Extract the [x, y] coordinate from the center of the cell holding the provided text.  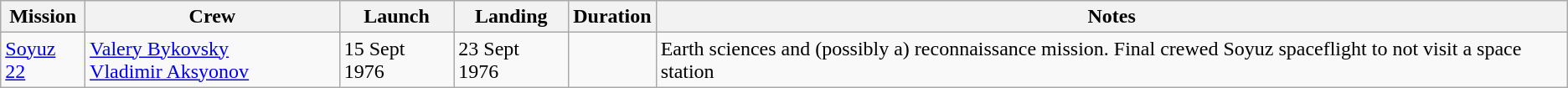
Mission [44, 17]
Launch [397, 17]
Valery Bykovsky Vladimir Aksyonov [213, 60]
Notes [1112, 17]
15 Sept 1976 [397, 60]
Crew [213, 17]
Soyuz 22 [44, 60]
23 Sept 1976 [511, 60]
Landing [511, 17]
Earth sciences and (possibly a) reconnaissance mission. Final crewed Soyuz spaceflight to not visit a space station [1112, 60]
Duration [612, 17]
